Identify which cell holds the provided text, then report its [x, y] central coordinate. 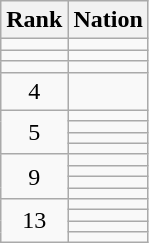
Nation [108, 20]
4 [34, 91]
Rank [34, 20]
9 [34, 176]
13 [34, 221]
5 [34, 132]
